Provide the [X, Y] coordinate of the cell's center where the given text is located.  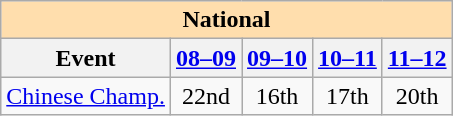
08–09 [206, 58]
22nd [206, 96]
Event [86, 58]
20th [417, 96]
Chinese Champ. [86, 96]
17th [348, 96]
11–12 [417, 58]
10–11 [348, 58]
National [226, 20]
16th [278, 96]
09–10 [278, 58]
